Find where the given text appears and provide that cell's center as (X, Y) coordinate. 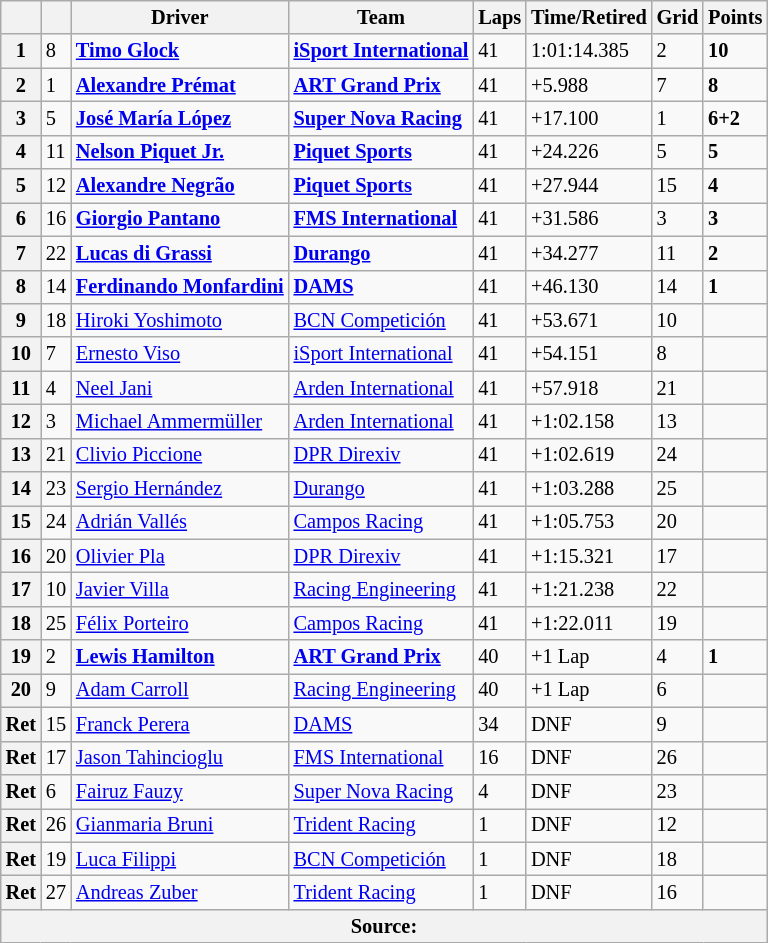
+1:02.619 (589, 455)
Source: (384, 926)
Alexandre Prémat (180, 85)
Andreas Zuber (180, 892)
+57.918 (589, 388)
Alexandre Negrão (180, 186)
Adrián Vallés (180, 522)
Laps (500, 17)
+34.277 (589, 253)
Luca Filippi (180, 859)
+53.671 (589, 320)
Félix Porteiro (180, 623)
+31.586 (589, 219)
+5.988 (589, 85)
Hiroki Yoshimoto (180, 320)
Michael Ammermüller (180, 421)
Olivier Pla (180, 556)
+17.100 (589, 118)
+24.226 (589, 152)
Fairuz Fauzy (180, 791)
+1:21.238 (589, 589)
Giorgio Pantano (180, 219)
Driver (180, 17)
Ernesto Viso (180, 354)
34 (500, 724)
Sergio Hernández (180, 489)
Grid (678, 17)
1:01:14.385 (589, 51)
Nelson Piquet Jr. (180, 152)
Franck Perera (180, 724)
Timo Glock (180, 51)
Lewis Hamilton (180, 657)
+1:22.011 (589, 623)
Lucas di Grassi (180, 253)
Team (382, 17)
+46.130 (589, 287)
+1:05.753 (589, 522)
José María López (180, 118)
Javier Villa (180, 589)
Points (735, 17)
+1:15.321 (589, 556)
Neel Jani (180, 388)
+27.944 (589, 186)
Clivio Piccione (180, 455)
6+2 (735, 118)
+54.151 (589, 354)
27 (56, 892)
Jason Tahincioglu (180, 758)
+1:03.288 (589, 489)
Gianmaria Bruni (180, 825)
Ferdinando Monfardini (180, 287)
Adam Carroll (180, 690)
+1:02.158 (589, 421)
Time/Retired (589, 17)
